Detect which cell encompasses the target text, then output its [X, Y] center coordinate. 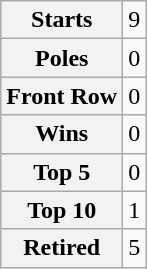
Top 5 [62, 172]
Retired [62, 248]
Starts [62, 20]
9 [134, 20]
Front Row [62, 96]
5 [134, 248]
1 [134, 210]
Wins [62, 134]
Poles [62, 58]
Top 10 [62, 210]
